Find where the given text appears and provide that cell's center as [x, y] coordinate. 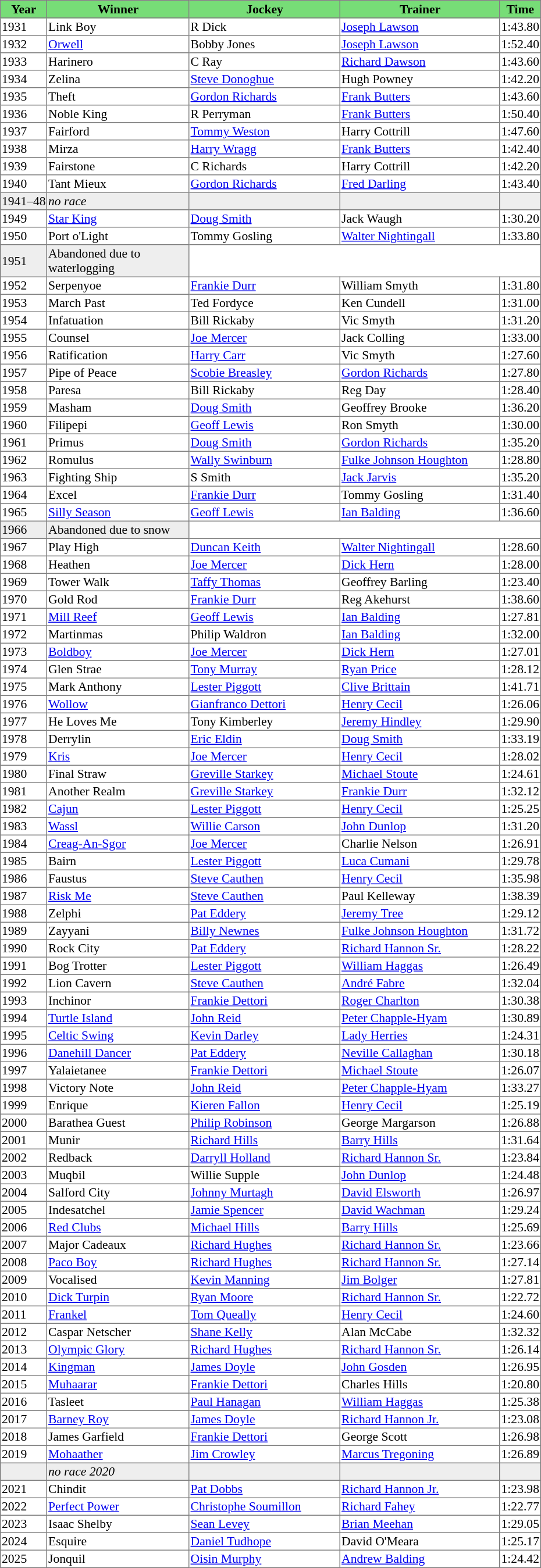
Gold Rod [118, 599]
1986 [24, 878]
1:26.95 [520, 1367]
Kingman [118, 1367]
1987 [24, 896]
Jack Jarvis [420, 477]
2024 [24, 1541]
Paul Kelleway [420, 896]
Faustus [118, 878]
1951 [24, 261]
Derrylin [118, 739]
1:27.60 [520, 355]
Barathea Guest [118, 1123]
Munir [118, 1140]
George Scott [420, 1437]
Wassl [118, 826]
Jack Colling [420, 338]
1:24.42 [520, 1559]
1:26.06 [520, 704]
Dick Turpin [118, 1297]
1:26.98 [520, 1437]
Creag-An-Sgor [118, 844]
Victory Note [118, 1088]
Jim Crowley [265, 1454]
2023 [24, 1524]
2021 [24, 1489]
1:26.88 [520, 1123]
Jeremy Hindley [420, 722]
2015 [24, 1384]
Red Clubs [118, 1227]
Serpenyoe [118, 285]
Mirza [118, 149]
2000 [24, 1123]
Celtic Swing [118, 1035]
1932 [24, 44]
1964 [24, 495]
1983 [24, 826]
2022 [24, 1506]
1958 [24, 390]
1953 [24, 303]
1:24.48 [520, 1175]
1:33.19 [520, 739]
1:43.80 [520, 27]
Play High [118, 547]
Fairstone [118, 166]
Clive Brittain [420, 687]
Chindit [118, 1489]
George Margarson [420, 1123]
1974 [24, 669]
1:32.00 [520, 634]
Filipepi [118, 425]
1984 [24, 844]
1:28.00 [520, 565]
André Fabre [420, 983]
Alan McCabe [420, 1332]
Jamie Spencer [265, 1210]
Charlie Nelson [420, 844]
1938 [24, 149]
Tony Murray [265, 669]
Geoffrey Brooke [420, 408]
Yalaietanee [118, 1070]
1:28.02 [520, 756]
1967 [24, 547]
Ryan Moore [265, 1297]
Ratification [118, 355]
Isaac Shelby [118, 1524]
1941–48 [24, 201]
Another Realm [118, 791]
Tower Walk [118, 582]
1:27.14 [520, 1262]
Scobie Breasley [265, 373]
Pat Dobbs [265, 1489]
James Garfield [118, 1437]
Sean Levey [265, 1524]
Wally Swinburn [265, 460]
Masham [118, 408]
Lion Cavern [118, 983]
1:36.60 [520, 512]
1:33.80 [520, 236]
2012 [24, 1332]
1:28.60 [520, 547]
2010 [24, 1297]
1:29.24 [520, 1210]
1968 [24, 565]
1:25.17 [520, 1541]
1990 [24, 948]
Wollow [118, 704]
2019 [24, 1454]
1:25.69 [520, 1227]
Port o'Light [118, 236]
Kieren Fallon [265, 1105]
Link Boy [118, 27]
Kevin Manning [265, 1280]
1:26.89 [520, 1454]
Martinmas [118, 634]
1:30.18 [520, 1053]
Final Straw [118, 774]
Duncan Keith [265, 547]
1:29.90 [520, 722]
R Perryman [265, 114]
Zelina [118, 79]
1992 [24, 983]
1960 [24, 425]
1:43.40 [520, 184]
Counsel [118, 338]
William Smyth [420, 285]
Esquire [118, 1541]
Richard Fahey [420, 1506]
Paco Boy [118, 1262]
Darryll Holland [265, 1158]
1985 [24, 861]
Rock City [118, 948]
1:26.49 [520, 966]
1:20.80 [520, 1384]
Billy Newnes [265, 931]
2025 [24, 1559]
Fred Darling [420, 184]
1988 [24, 913]
Eric Eldin [265, 739]
1:28.40 [520, 390]
Tom Queally [265, 1315]
Bairn [118, 861]
2005 [24, 1210]
Harinero [118, 62]
1969 [24, 582]
2001 [24, 1140]
1939 [24, 166]
Year [24, 9]
David Elsworth [420, 1192]
Jack Waugh [420, 219]
Infatuation [118, 320]
1:41.71 [520, 687]
Hugh Powney [420, 79]
Zelphi [118, 913]
1:38.60 [520, 599]
1980 [24, 774]
Turtle Island [118, 1018]
Perfect Power [118, 1506]
2009 [24, 1280]
1998 [24, 1088]
1994 [24, 1018]
1:31.40 [520, 495]
Paresa [118, 390]
Reg Day [420, 390]
Fairford [118, 131]
1993 [24, 1001]
Glen Strae [118, 669]
1:29.05 [520, 1524]
1:26.14 [520, 1349]
1:50.40 [520, 114]
Ted Fordyce [265, 303]
Muqbil [118, 1175]
1975 [24, 687]
1981 [24, 791]
Tony Kimberley [265, 722]
1997 [24, 1070]
1:32.12 [520, 791]
1:29.12 [520, 913]
Redback [118, 1158]
Silly Season [118, 512]
1991 [24, 966]
1:23.40 [520, 582]
Tant Mieux [118, 184]
1995 [24, 1035]
1:33.00 [520, 338]
Ken Cundell [420, 303]
Roger Charlton [420, 1001]
1:22.77 [520, 1506]
Michael Hills [265, 1227]
1:29.78 [520, 861]
2018 [24, 1437]
Inchinor [118, 1001]
He Loves Me [118, 722]
Neville Callaghan [420, 1053]
Mark Anthony [118, 687]
Harry Wragg [265, 149]
John Gosden [420, 1367]
March Past [118, 303]
1:28.22 [520, 948]
1:26.91 [520, 844]
Jim Bolger [420, 1280]
1:31.80 [520, 285]
1973 [24, 652]
1:22.72 [520, 1297]
Abandoned due to waterlogging [118, 261]
1954 [24, 320]
1:32.04 [520, 983]
no race [118, 201]
Richard Hills [265, 1140]
1965 [24, 512]
S Smith [265, 477]
Jockey [265, 9]
1:38.39 [520, 896]
2004 [24, 1192]
1:26.97 [520, 1192]
Abandoned due to snow [118, 530]
Theft [118, 97]
Daniel Tudhope [265, 1541]
Indesatchel [118, 1210]
1:30.89 [520, 1018]
Mill Reef [118, 617]
2003 [24, 1175]
Bog Trotter [118, 966]
1961 [24, 442]
Luca Cumani [420, 861]
Jeremy Tree [420, 913]
1:25.19 [520, 1105]
Salford City [118, 1192]
Danehill Dancer [118, 1053]
Caspar Netscher [118, 1332]
1959 [24, 408]
2017 [24, 1419]
Fighting Ship [118, 477]
Philip Waldron [265, 634]
David Wachman [420, 1210]
1:31.72 [520, 931]
1:28.80 [520, 460]
2002 [24, 1158]
Andrew Balding [420, 1559]
Oisin Murphy [265, 1559]
1:52.40 [520, 44]
Reg Akehurst [420, 599]
1982 [24, 809]
Cajun [118, 809]
1949 [24, 219]
C Ray [265, 62]
1:24.60 [520, 1315]
Willie Carson [265, 826]
1931 [24, 27]
1:27.01 [520, 652]
Ryan Price [420, 669]
Geoffrey Barling [420, 582]
1:30.38 [520, 1001]
1936 [24, 114]
C Richards [265, 166]
Risk Me [118, 896]
Boldboy [118, 652]
Charles Hills [420, 1384]
Tommy Weston [265, 131]
Kris [118, 756]
Johnny Murtagh [265, 1192]
Marcus Tregoning [420, 1454]
1979 [24, 756]
Zayyani [118, 931]
1:42.40 [520, 149]
R Dick [265, 27]
Steve Donoghue [265, 79]
1:23.84 [520, 1158]
Enrique [118, 1105]
1:23.98 [520, 1489]
Philip Robinson [265, 1123]
1963 [24, 477]
Tasleet [118, 1402]
1950 [24, 236]
Star King [118, 219]
1970 [24, 599]
1971 [24, 617]
Noble King [118, 114]
David O'Meara [420, 1541]
1996 [24, 1053]
Muhaarar [118, 1384]
Brian Meehan [420, 1524]
1:31.00 [520, 303]
Christophe Soumillon [265, 1506]
1966 [24, 530]
2011 [24, 1315]
1:25.25 [520, 809]
1:36.20 [520, 408]
1:28.12 [520, 669]
1:26.07 [520, 1070]
1:35.98 [520, 878]
Excel [118, 495]
Time [520, 9]
Jonquil [118, 1559]
Orwell [118, 44]
2008 [24, 1262]
1:27.80 [520, 373]
Barney Roy [118, 1419]
Taffy Thomas [265, 582]
Willie Supple [265, 1175]
2007 [24, 1245]
1935 [24, 97]
Harry Carr [265, 355]
Olympic Glory [118, 1349]
1:32.32 [520, 1332]
Vocalised [118, 1280]
1952 [24, 285]
2006 [24, 1227]
1934 [24, 79]
1955 [24, 338]
Bobby Jones [265, 44]
Lady Herries [420, 1035]
Gianfranco Dettori [265, 704]
1989 [24, 931]
1:23.66 [520, 1245]
Heathen [118, 565]
1999 [24, 1105]
1:30.00 [520, 425]
1:47.60 [520, 131]
1977 [24, 722]
1976 [24, 704]
1956 [24, 355]
Shane Kelly [265, 1332]
1:24.61 [520, 774]
Kevin Darley [265, 1035]
1978 [24, 739]
2016 [24, 1402]
1:25.38 [520, 1402]
1:30.20 [520, 219]
Pipe of Peace [118, 373]
1940 [24, 184]
Ron Smyth [420, 425]
no race 2020 [118, 1471]
Major Cadeaux [118, 1245]
Winner [118, 9]
2013 [24, 1349]
1:23.08 [520, 1419]
Paul Hanagan [265, 1402]
2014 [24, 1367]
1:33.27 [520, 1088]
1937 [24, 131]
Primus [118, 442]
1:24.31 [520, 1035]
Mohaather [118, 1454]
Richard Dawson [420, 62]
1:31.64 [520, 1140]
Romulus [118, 460]
1933 [24, 62]
1957 [24, 373]
Trainer [420, 9]
Frankel [118, 1315]
1962 [24, 460]
1972 [24, 634]
